Return the [X, Y] coordinate for the center point of the cell that contains the specified text.  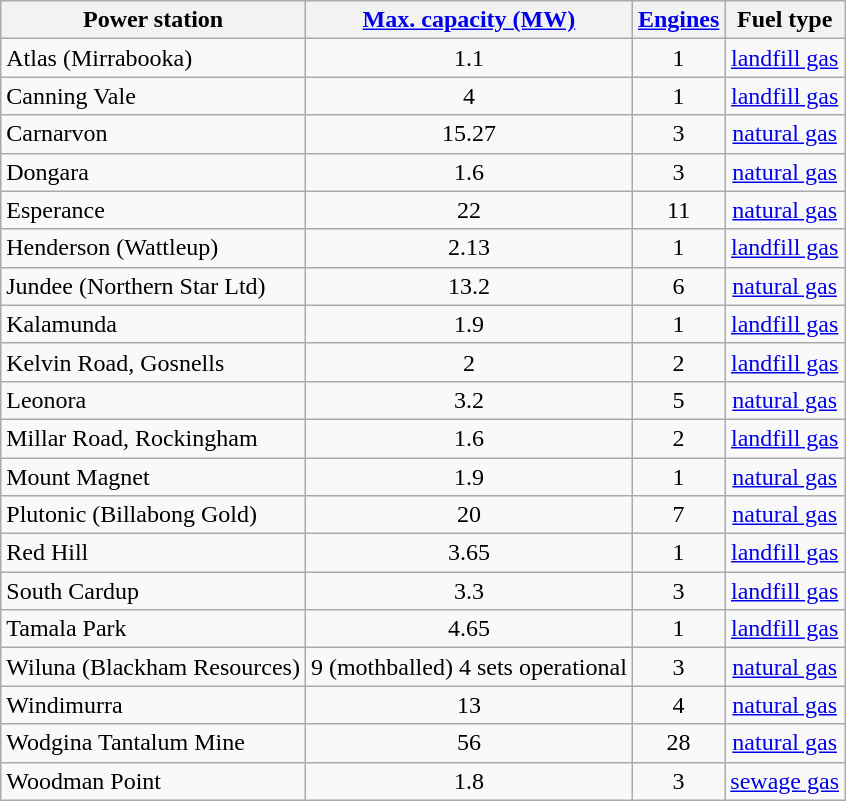
Dongara [154, 172]
7 [678, 515]
Plutonic (Billabong Gold) [154, 515]
13.2 [468, 286]
Atlas (Mirrabooka) [154, 58]
South Cardup [154, 591]
Leonora [154, 400]
1.8 [468, 781]
Windimurra [154, 705]
20 [468, 515]
Henderson (Wattleup) [154, 248]
11 [678, 210]
3.2 [468, 400]
5 [678, 400]
22 [468, 210]
9 (mothballed) 4 sets operational [468, 667]
Fuel type [785, 20]
Max. capacity (MW) [468, 20]
sewage gas [785, 781]
Canning Vale [154, 96]
6 [678, 286]
Mount Magnet [154, 477]
1.1 [468, 58]
Tamala Park [154, 629]
Wodgina Tantalum Mine [154, 743]
Kalamunda [154, 324]
Red Hill [154, 553]
56 [468, 743]
28 [678, 743]
15.27 [468, 134]
Jundee (Northern Star Ltd) [154, 286]
2.13 [468, 248]
Esperance [154, 210]
3.3 [468, 591]
Power station [154, 20]
13 [468, 705]
Woodman Point [154, 781]
Millar Road, Rockingham [154, 438]
Carnarvon [154, 134]
4.65 [468, 629]
Kelvin Road, Gosnells [154, 362]
Engines [678, 20]
Wiluna (Blackham Resources) [154, 667]
3.65 [468, 553]
